Determine the [x, y] coordinate at the center of the cell enclosing the given text.  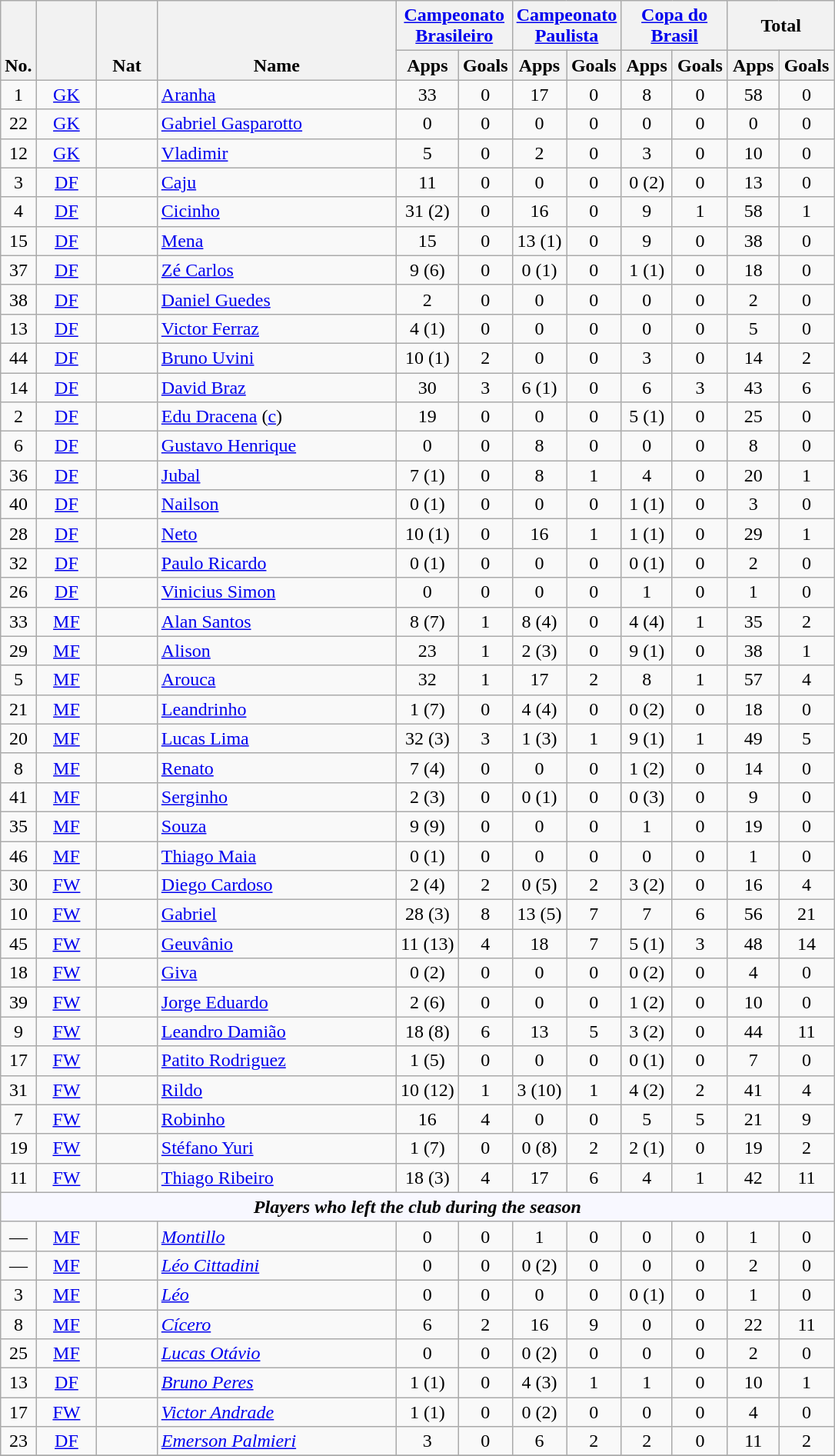
Nat [128, 40]
12 [18, 153]
13 (5) [539, 915]
2 (6) [427, 1002]
Thiago Maia [277, 856]
2 (1) [647, 1148]
57 [753, 680]
Léo [277, 1294]
31 (2) [427, 212]
Lucas Lima [277, 738]
Souza [277, 826]
Copa do Brasil [675, 26]
42 [753, 1178]
Aranha [277, 95]
4 (1) [427, 328]
Stéfano Yuri [277, 1148]
Cicinho [277, 212]
Lucas Otávio [277, 1354]
Caju [277, 182]
36 [18, 475]
Léo Cittadini [277, 1265]
Victor Andrade [277, 1412]
Paulo Ricardo [277, 563]
28 [18, 534]
48 [753, 944]
4 (3) [539, 1383]
4 (2) [647, 1090]
Thiago Ribeiro [277, 1178]
Vinicius Simon [277, 592]
0 (3) [647, 797]
Vladimir [277, 153]
56 [753, 915]
Campeonato Paulista [567, 26]
Zé Carlos [277, 270]
Gabriel Gasparotto [277, 124]
10 (12) [427, 1090]
0 (8) [539, 1148]
11 (13) [427, 944]
Cícero [277, 1324]
Nailson [277, 505]
Edu Dracena (c) [277, 417]
Neto [277, 534]
6 (1) [539, 387]
18 (8) [427, 1031]
45 [18, 944]
8 (7) [427, 621]
8 (4) [539, 621]
Alan Santos [277, 621]
31 [18, 1090]
David Braz [277, 387]
32 (3) [427, 738]
Arouca [277, 680]
7 (1) [427, 475]
Alison [277, 651]
Bruno Peres [277, 1383]
Leandrinho [277, 709]
Renato [277, 768]
43 [753, 387]
Total [781, 26]
Victor Ferraz [277, 328]
Name [277, 40]
Rildo [277, 1090]
13 (1) [539, 241]
Geuvânio [277, 944]
46 [18, 856]
2 (4) [427, 885]
1 (5) [427, 1061]
Gabriel [277, 915]
39 [18, 1002]
Montillo [277, 1236]
1 (3) [539, 738]
Campeonato Brasileiro [454, 26]
Giva [277, 973]
Daniel Guedes [277, 299]
Emerson Palmieri [277, 1441]
Serginho [277, 797]
0 (5) [539, 885]
No. [18, 40]
Patito Rodriguez [277, 1061]
Jubal [277, 475]
49 [753, 738]
9 (9) [427, 826]
40 [18, 505]
Mena [277, 241]
Leandro Damião [277, 1031]
26 [18, 592]
7 (4) [427, 768]
Robinho [277, 1119]
Jorge Eduardo [277, 1002]
18 (3) [427, 1178]
Gustavo Henrique [277, 446]
Bruno Uvini [277, 358]
Diego Cardoso [277, 885]
Players who left the club during the season [417, 1207]
37 [18, 270]
28 (3) [427, 915]
3 (10) [539, 1090]
9 (6) [427, 270]
